Output the [x, y] coordinate of the center of the cell containing the given text.  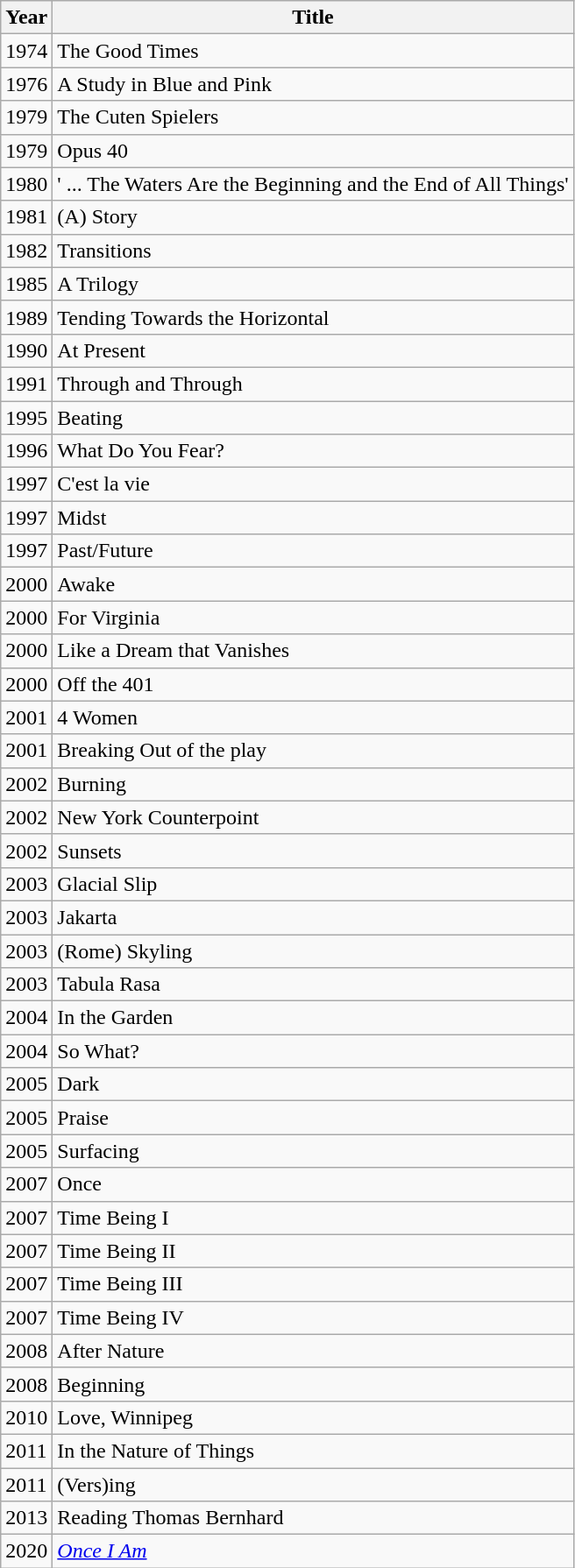
Dark [313, 1084]
Time Being IV [313, 1317]
The Good Times [313, 51]
Breaking Out of the play [313, 751]
2020 [26, 1551]
Beginning [313, 1384]
1995 [26, 418]
1990 [26, 350]
Tabula Rasa [313, 985]
Like a Dream that Vanishes [313, 651]
Time Being III [313, 1284]
1976 [26, 84]
Praise [313, 1118]
Awake [313, 584]
2010 [26, 1417]
Tending Towards the Horizontal [313, 317]
A Trilogy [313, 284]
Sunsets [313, 851]
1974 [26, 51]
4 Women [313, 717]
' ... The Waters Are the Beginning and the End of All Things' [313, 184]
Opus 40 [313, 151]
Time Being I [313, 1218]
(A) Story [313, 217]
Through and Through [313, 384]
A Study in Blue and Pink [313, 84]
Love, Winnipeg [313, 1417]
Beating [313, 418]
1980 [26, 184]
Surfacing [313, 1151]
(Rome) Skyling [313, 950]
Burning [313, 784]
(Vers)ing [313, 1485]
Once I Am [313, 1551]
1981 [26, 217]
After Nature [313, 1351]
Midst [313, 518]
In the Nature of Things [313, 1451]
Off the 401 [313, 684]
Jakarta [313, 917]
1985 [26, 284]
2013 [26, 1518]
Title [313, 18]
Glacial Slip [313, 884]
At Present [313, 350]
In the Garden [313, 1018]
Reading Thomas Bernhard [313, 1518]
So What? [313, 1051]
New York Counterpoint [313, 817]
Past/Future [313, 551]
1991 [26, 384]
Transitions [313, 251]
Once [313, 1184]
C'est la vie [313, 484]
1996 [26, 451]
Year [26, 18]
For Virginia [313, 618]
1982 [26, 251]
The Cuten Spielers [313, 117]
What Do You Fear? [313, 451]
1989 [26, 317]
Time Being II [313, 1251]
